Extract the [x, y] coordinate from the center of the cell holding the provided text.  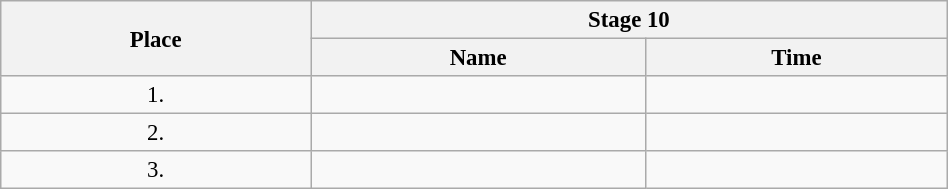
3. [156, 170]
1. [156, 95]
Name [478, 58]
Stage 10 [630, 20]
Place [156, 38]
2. [156, 133]
Time [797, 58]
